Determine the [x, y] coordinate at the center of the cell enclosing the given text.  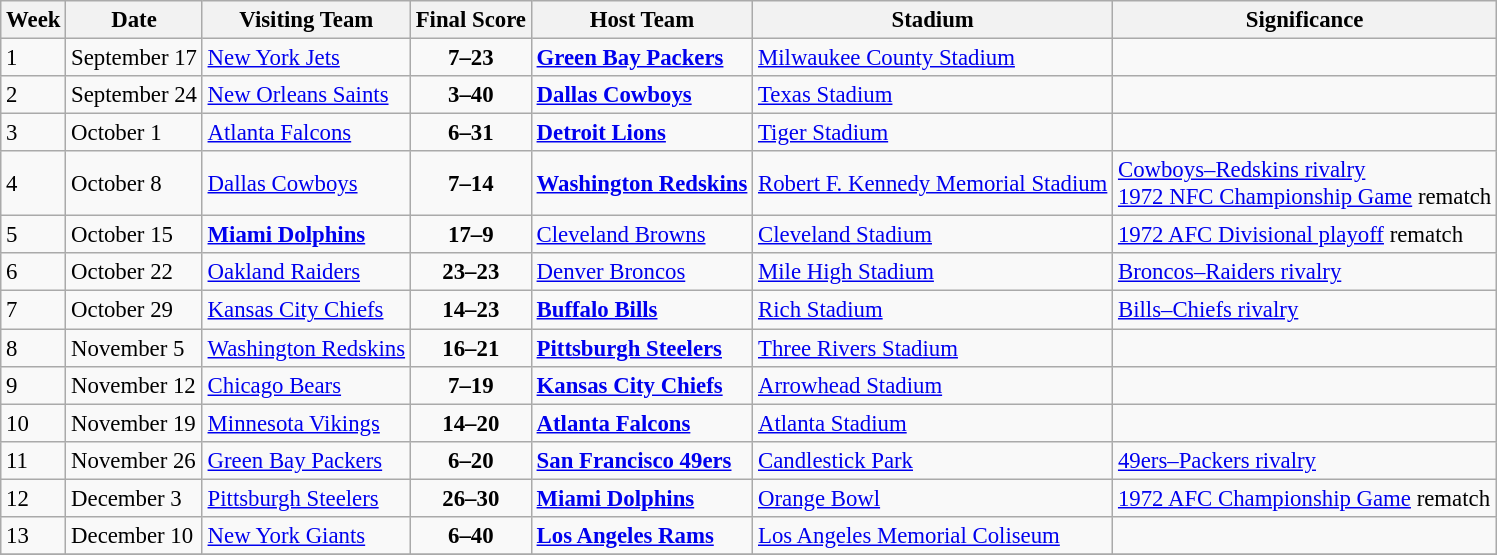
Week [34, 20]
Arrowhead Stadium [933, 385]
Final Score [470, 20]
49ers–Packers rivalry [1305, 460]
7–23 [470, 58]
Los Angeles Memorial Coliseum [933, 536]
2 [34, 95]
October 15 [134, 235]
Date [134, 20]
Minnesota Vikings [306, 423]
Oakland Raiders [306, 273]
7–14 [470, 184]
Los Angeles Rams [642, 536]
11 [34, 460]
1972 AFC Divisional playoff rematch [1305, 235]
17–9 [470, 235]
September 17 [134, 58]
Milwaukee County Stadium [933, 58]
6 [34, 273]
Mile High Stadium [933, 273]
14–23 [470, 310]
Visiting Team [306, 20]
October 22 [134, 273]
16–21 [470, 348]
Cowboys–Redskins rivalry1972 NFC Championship Game rematch [1305, 184]
9 [34, 385]
Cleveland Stadium [933, 235]
Buffalo Bills [642, 310]
Detroit Lions [642, 133]
13 [34, 536]
7 [34, 310]
14–20 [470, 423]
Robert F. Kennedy Memorial Stadium [933, 184]
New York Jets [306, 58]
5 [34, 235]
7–19 [470, 385]
New York Giants [306, 536]
November 12 [134, 385]
Significance [1305, 20]
December 10 [134, 536]
Rich Stadium [933, 310]
4 [34, 184]
12 [34, 498]
8 [34, 348]
Texas Stadium [933, 95]
November 5 [134, 348]
October 1 [134, 133]
New Orleans Saints [306, 95]
3–40 [470, 95]
Stadium [933, 20]
San Francisco 49ers [642, 460]
6–20 [470, 460]
November 19 [134, 423]
1972 AFC Championship Game rematch [1305, 498]
Tiger Stadium [933, 133]
Orange Bowl [933, 498]
September 24 [134, 95]
December 3 [134, 498]
23–23 [470, 273]
6–31 [470, 133]
Chicago Bears [306, 385]
1 [34, 58]
Host Team [642, 20]
October 8 [134, 184]
6–40 [470, 536]
October 29 [134, 310]
Broncos–Raiders rivalry [1305, 273]
26–30 [470, 498]
Atlanta Stadium [933, 423]
Candlestick Park [933, 460]
Bills–Chiefs rivalry [1305, 310]
November 26 [134, 460]
Three Rivers Stadium [933, 348]
Cleveland Browns [642, 235]
3 [34, 133]
Denver Broncos [642, 273]
10 [34, 423]
